Return the (X, Y) coordinate for the center point of the cell that contains the specified text.  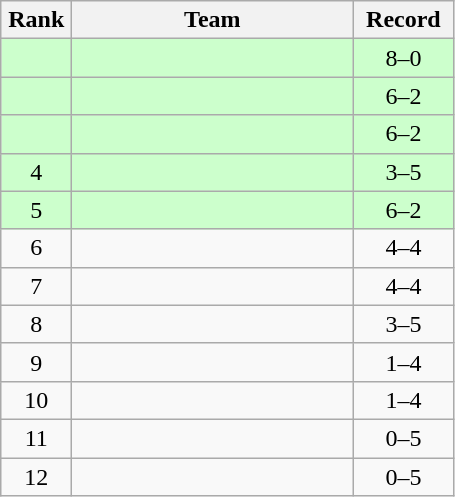
Rank (36, 20)
11 (36, 438)
7 (36, 286)
12 (36, 477)
Record (404, 20)
10 (36, 400)
8–0 (404, 58)
Team (212, 20)
6 (36, 248)
4 (36, 172)
8 (36, 324)
5 (36, 210)
9 (36, 362)
